Return [x, y] of the center of cell containing provided text 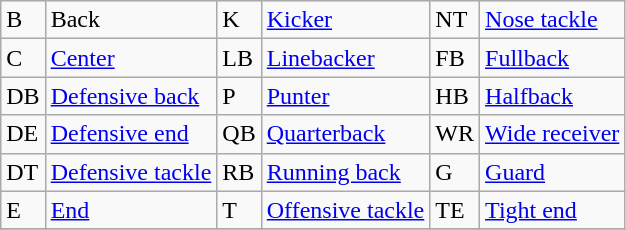
K [239, 20]
Halfback [552, 96]
Nose tackle [552, 20]
G [455, 172]
Back [131, 20]
Guard [552, 172]
Tight end [552, 210]
Running back [346, 172]
DE [23, 134]
Center [131, 58]
Fullback [552, 58]
FB [455, 58]
E [23, 210]
Offensive tackle [346, 210]
RB [239, 172]
P [239, 96]
End [131, 210]
Defensive back [131, 96]
Punter [346, 96]
HB [455, 96]
Defensive end [131, 134]
WR [455, 134]
B [23, 20]
TE [455, 210]
Linebacker [346, 58]
C [23, 58]
QB [239, 134]
T [239, 210]
NT [455, 20]
Quarterback [346, 134]
DT [23, 172]
Wide receiver [552, 134]
DB [23, 96]
Defensive tackle [131, 172]
Kicker [346, 20]
LB [239, 58]
